Locate the cell with the specified text and output its (x, y) center coordinate. 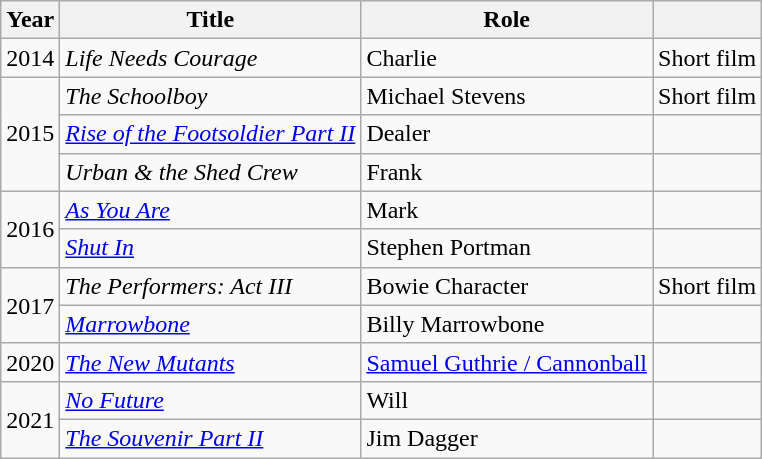
Shut In (210, 248)
2014 (30, 58)
The Performers: Act III (210, 286)
The Schoolboy (210, 96)
2016 (30, 229)
Title (210, 20)
Frank (507, 172)
2020 (30, 362)
Stephen Portman (507, 248)
The New Mutants (210, 362)
Charlie (507, 58)
2021 (30, 419)
No Future (210, 400)
Urban & the Shed Crew (210, 172)
Year (30, 20)
Jim Dagger (507, 438)
Michael Stevens (507, 96)
As You Are (210, 210)
Dealer (507, 134)
Rise of the Footsoldier Part II (210, 134)
Mark (507, 210)
The Souvenir Part II (210, 438)
Role (507, 20)
Billy Marrowbone (507, 324)
Will (507, 400)
Marrowbone (210, 324)
Bowie Character (507, 286)
2017 (30, 305)
Life Needs Courage (210, 58)
Samuel Guthrie / Cannonball (507, 362)
2015 (30, 134)
